From the cell containing the given text, extract its center point as (x, y) coordinate. 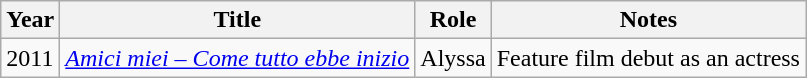
Title (238, 20)
2011 (30, 58)
Notes (648, 20)
Amici miei – Come tutto ebbe inizio (238, 58)
Feature film debut as an actress (648, 58)
Alyssa (453, 58)
Year (30, 20)
Role (453, 20)
